Extract the (X, Y) coordinate from the center of the cell holding the provided text.  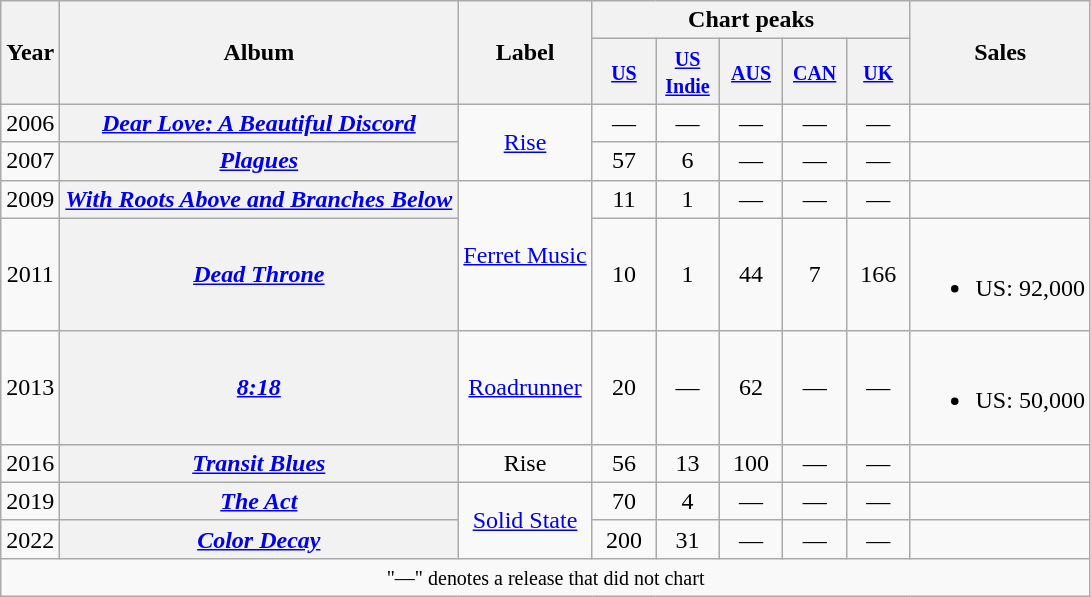
"—" denotes a release that did not chart (546, 577)
Transit Blues (259, 463)
Dead Throne (259, 274)
CAN (815, 72)
70 (624, 501)
20 (624, 388)
US: 50,000 (1000, 388)
57 (624, 161)
Dear Love: A Beautiful Discord (259, 123)
7 (815, 274)
2019 (30, 501)
2022 (30, 539)
Roadrunner (525, 388)
13 (688, 463)
44 (751, 274)
Plagues (259, 161)
166 (878, 274)
Sales (1000, 52)
US (624, 72)
UK (878, 72)
USIndie (688, 72)
US: 92,000 (1000, 274)
Year (30, 52)
2009 (30, 199)
100 (751, 463)
2013 (30, 388)
200 (624, 539)
Solid State (525, 520)
31 (688, 539)
AUS (751, 72)
Label (525, 52)
6 (688, 161)
2006 (30, 123)
2007 (30, 161)
2016 (30, 463)
With Roots Above and Branches Below (259, 199)
The Act (259, 501)
10 (624, 274)
11 (624, 199)
Chart peaks (751, 20)
Album (259, 52)
Ferret Music (525, 256)
56 (624, 463)
8:18 (259, 388)
4 (688, 501)
62 (751, 388)
2011 (30, 274)
Color Decay (259, 539)
